For the text-containing cell, return its midpoint in (X, Y) coordinate format. 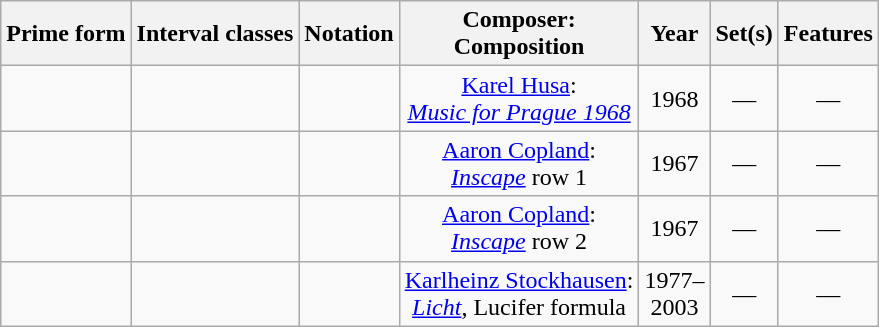
Features (828, 34)
1968 (674, 98)
Karlheinz Stockhausen:Licht, Lucifer formula (519, 294)
Interval classes (215, 34)
Notation (349, 34)
Year (674, 34)
1977–2003 (674, 294)
Aaron Copland:Inscape row 1 (519, 164)
Aaron Copland:Inscape row 2 (519, 228)
Set(s) (744, 34)
Composer:Composition (519, 34)
Karel Husa:Music for Prague 1968 (519, 98)
Prime form (66, 34)
